From the cell containing the given text, extract its center point as [x, y] coordinate. 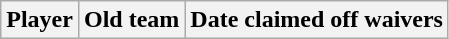
Old team [131, 20]
Date claimed off waivers [317, 20]
Player [40, 20]
